Return [x, y] of the center of cell containing provided text 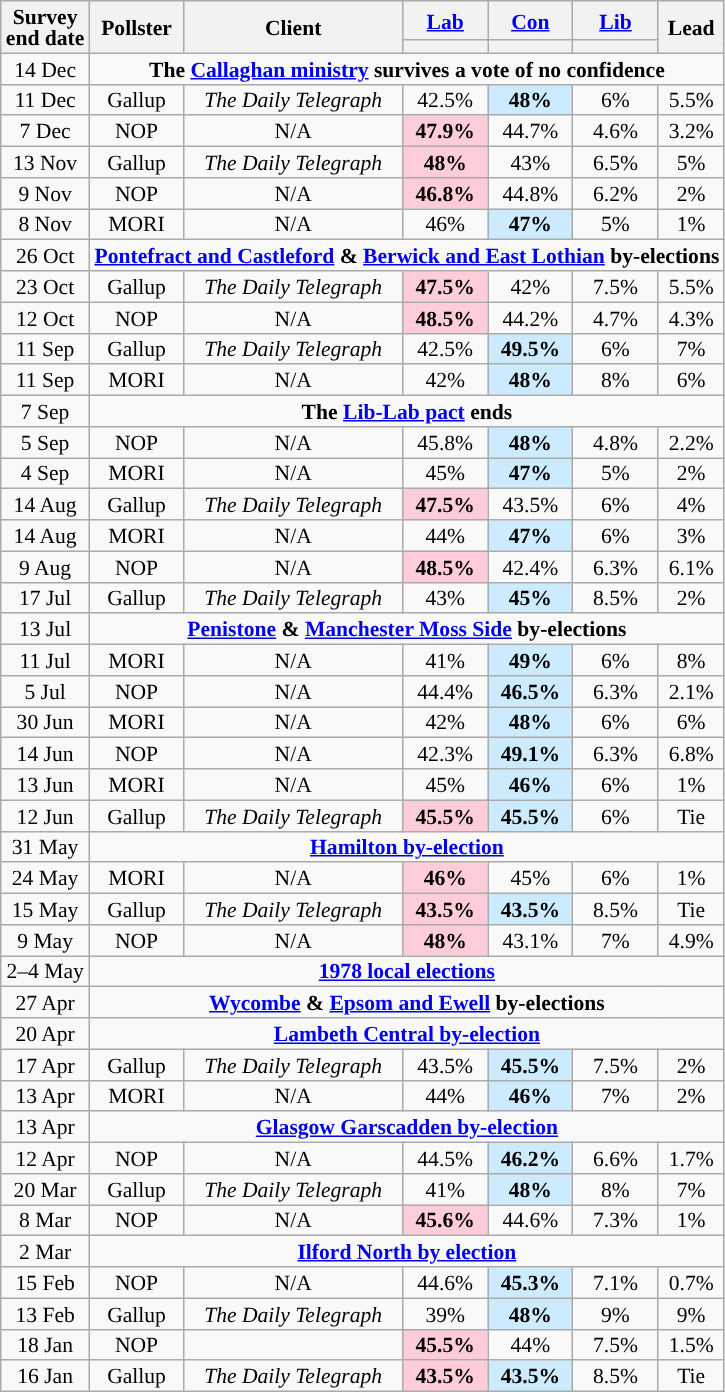
4.9% [691, 940]
6.8% [691, 754]
27 Apr [46, 1002]
12 Oct [46, 318]
24 May [46, 878]
Penistone & Manchester Moss Side by-elections [406, 630]
2.2% [691, 442]
Ilford North by election [406, 1252]
46.8% [446, 194]
49% [530, 660]
11 Jul [46, 660]
12 Jun [46, 816]
2 Mar [46, 1252]
8 Nov [46, 224]
17 Apr [46, 1064]
4.7% [616, 318]
7 Sep [46, 412]
2–4 May [46, 972]
45.3% [530, 1282]
42.3% [446, 754]
39% [446, 1314]
6.1% [691, 566]
20 Mar [46, 1190]
13 Feb [46, 1314]
13 Jul [46, 630]
3% [691, 536]
Lambeth Central by-election [406, 1034]
18 Jan [46, 1344]
13 Nov [46, 162]
46.5% [530, 692]
4.6% [616, 132]
8 Mar [46, 1220]
15 May [46, 910]
17 Jul [46, 598]
13 Jun [46, 784]
30 Jun [46, 722]
46.2% [530, 1158]
31 May [46, 846]
15 Feb [46, 1282]
1978 local elections [406, 972]
44.5% [446, 1158]
4% [691, 504]
6.2% [616, 194]
44.8% [530, 194]
5 Sep [46, 442]
1.7% [691, 1158]
4.3% [691, 318]
42.4% [530, 566]
9 Aug [46, 566]
Surveyend date [46, 27]
14 Dec [46, 68]
44.2% [530, 318]
6.5% [616, 162]
44.7% [530, 132]
20 Apr [46, 1034]
44.4% [446, 692]
The Lib-Lab pact ends [406, 412]
45.6% [446, 1220]
49.5% [530, 348]
47.9% [446, 132]
Hamilton by-election [406, 846]
Lead [691, 27]
12 Apr [46, 1158]
4.8% [616, 442]
5 Jul [46, 692]
6.6% [616, 1158]
7.3% [616, 1220]
7.1% [616, 1282]
Client [294, 27]
3.2% [691, 132]
Pollster [136, 27]
9 May [46, 940]
Con [530, 20]
Pontefract and Castleford & Berwick and East Lothian by-elections [406, 256]
Glasgow Garscadden by-election [406, 1128]
2.1% [691, 692]
49.1% [530, 754]
14 Jun [46, 754]
1.5% [691, 1344]
Lib [616, 20]
16 Jan [46, 1376]
9 Nov [46, 194]
4 Sep [46, 474]
Lab [446, 20]
The Callaghan ministry survives a vote of no confidence [406, 68]
26 Oct [46, 256]
23 Oct [46, 286]
0.7% [691, 1282]
11 Dec [46, 100]
7 Dec [46, 132]
45.8% [446, 442]
Wycombe & Epsom and Ewell by-elections [406, 1002]
43.1% [530, 940]
